Locate the cell with the specified text and output its [x, y] center coordinate. 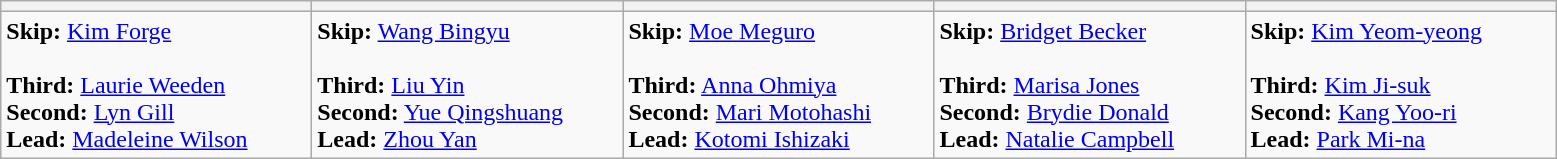
Skip: Wang BingyuThird: Liu Yin Second: Yue Qingshuang Lead: Zhou Yan [468, 85]
Skip: Kim ForgeThird: Laurie Weeden Second: Lyn Gill Lead: Madeleine Wilson [156, 85]
Skip: Moe MeguroThird: Anna Ohmiya Second: Mari Motohashi Lead: Kotomi Ishizaki [778, 85]
Skip: Kim Yeom-yeongThird: Kim Ji-suk Second: Kang Yoo-ri Lead: Park Mi-na [1400, 85]
Skip: Bridget BeckerThird: Marisa Jones Second: Brydie Donald Lead: Natalie Campbell [1090, 85]
